Pinpoint the cell where the given text exists, returning its [x, y] midpoint coordinate. 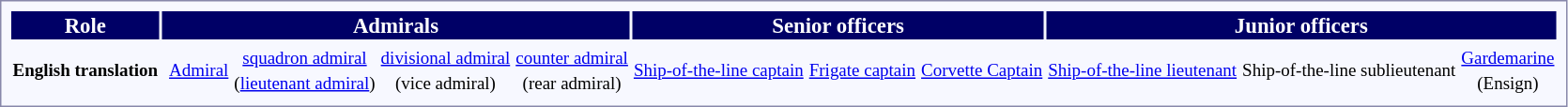
Gardemarine(Ensign) [1508, 69]
Frigate captain [862, 69]
divisional admiral(vice admiral) [445, 69]
English translation [85, 69]
Corvette Captain [982, 69]
Ship-of-the-line sublieutenant [1349, 69]
Ship-of-the-line captain [718, 69]
Ship-of-the-line lieutenant [1143, 69]
Role [85, 25]
Senior officers [838, 25]
Admirals [396, 25]
counter admiral(rear admiral) [573, 69]
squadron admiral(lieutenant admiral) [304, 69]
Admiral [199, 69]
Junior officers [1301, 25]
